Locate the cell with the specified text and output its [X, Y] center coordinate. 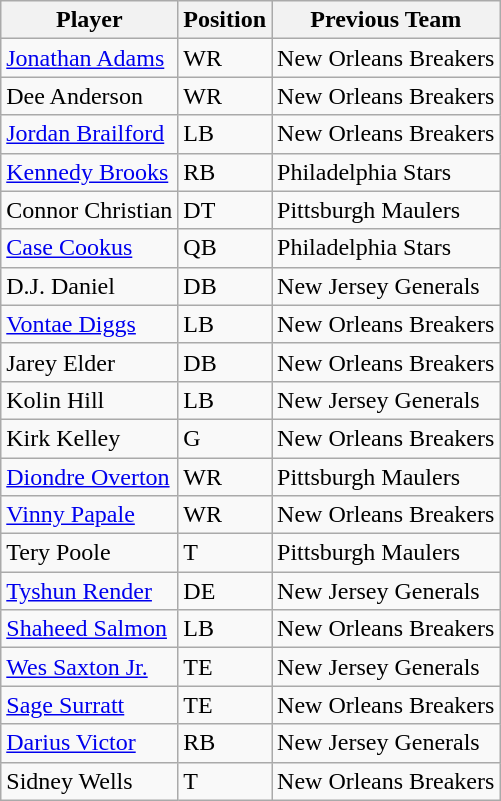
Diondre Overton [90, 477]
Darius Victor [90, 743]
DE [225, 591]
Kolin Hill [90, 400]
Jordan Brailford [90, 134]
Jonathan Adams [90, 58]
Sidney Wells [90, 781]
DT [225, 210]
QB [225, 248]
Sage Surratt [90, 705]
D.J. Daniel [90, 286]
Wes Saxton Jr. [90, 667]
Vontae Diggs [90, 324]
Tyshun Render [90, 591]
Connor Christian [90, 210]
Position [225, 20]
Dee Anderson [90, 96]
Previous Team [386, 20]
Shaheed Salmon [90, 629]
Vinny Papale [90, 515]
Player [90, 20]
Kirk Kelley [90, 438]
Jarey Elder [90, 362]
Kennedy Brooks [90, 172]
Case Cookus [90, 248]
Tery Poole [90, 553]
G [225, 438]
